Pinpoint the cell where the given text exists, returning its [x, y] midpoint coordinate. 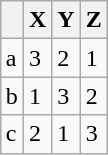
Z [94, 20]
X [37, 20]
c [12, 134]
Y [66, 20]
a [12, 58]
b [12, 96]
